Locate the cell with the specified text and output its [x, y] center coordinate. 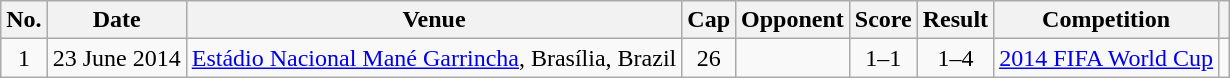
Score [883, 20]
Date [116, 20]
1–1 [883, 58]
Result [955, 20]
23 June 2014 [116, 58]
26 [709, 58]
1–4 [955, 58]
Cap [709, 20]
1 [24, 58]
Competition [1106, 20]
No. [24, 20]
2014 FIFA World Cup [1106, 58]
Venue [434, 20]
Estádio Nacional Mané Garrincha, Brasília, Brazil [434, 58]
Opponent [793, 20]
